Pinpoint the cell where the given text exists, returning its (X, Y) midpoint coordinate. 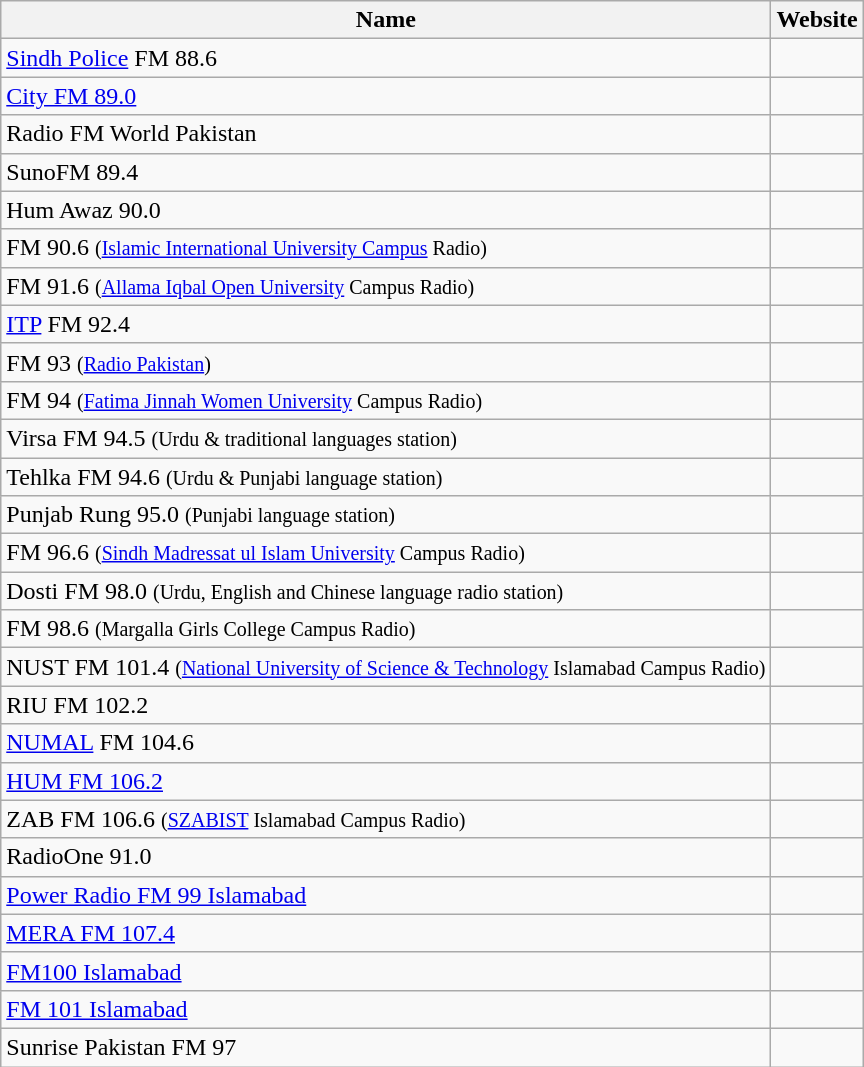
Radio FM World Pakistan (386, 134)
RIU FM 102.2 (386, 705)
Sunrise Pakistan FM 97 (386, 1047)
Website (817, 20)
FM 90.6 (Islamic International University Campus Radio) (386, 248)
Power Radio FM 99 Islamabad (386, 895)
ZAB FM 106.6 (SZABIST Islamabad Campus Radio) (386, 819)
City FM 89.0 (386, 96)
FM100 Islamabad (386, 971)
FM 91.6 (Allama Iqbal Open University Campus Radio) (386, 286)
Name (386, 20)
Dosti FM 98.0 (Urdu, English and Chinese language radio station) (386, 591)
FM 98.6 (Margalla Girls College Campus Radio) (386, 629)
Virsa FM 94.5 (Urdu & traditional languages station) (386, 438)
RadioOne 91.0 (386, 857)
NUMAL FM 104.6 (386, 743)
ITP FM 92.4 (386, 324)
FM 96.6 (Sindh Madressat ul Islam University Campus Radio) (386, 553)
MERA FM 107.4 (386, 933)
Sindh Police FM 88.6 (386, 58)
Tehlka FM 94.6 (Urdu & Punjabi language station) (386, 477)
Hum Awaz 90.0 (386, 210)
FM 93 (Radio Pakistan) (386, 362)
NUST FM 101.4 (National University of Science & Technology Islamabad Campus Radio) (386, 667)
Punjab Rung 95.0 (Punjabi language station) (386, 515)
FM 101 Islamabad (386, 1009)
FM 94 (Fatima Jinnah Women University Campus Radio) (386, 400)
SunoFM 89.4 (386, 172)
HUM FM 106.2 (386, 781)
